Provide the (X, Y) coordinate of the cell's center where the given text is located.  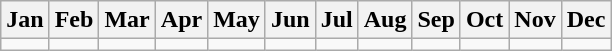
Aug (385, 20)
Apr (181, 20)
Jul (336, 20)
Nov (535, 20)
Mar (127, 20)
Feb (74, 20)
May (237, 20)
Jun (290, 20)
Dec (586, 20)
Sep (436, 20)
Jan (25, 20)
Oct (484, 20)
